Capture the cell that displays the provided text and extract its (X, Y) central coordinate. 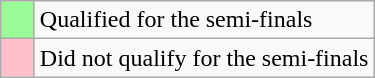
Qualified for the semi-finals (204, 20)
Did not qualify for the semi-finals (204, 58)
